Pinpoint the cell where the given text exists, returning its [X, Y] midpoint coordinate. 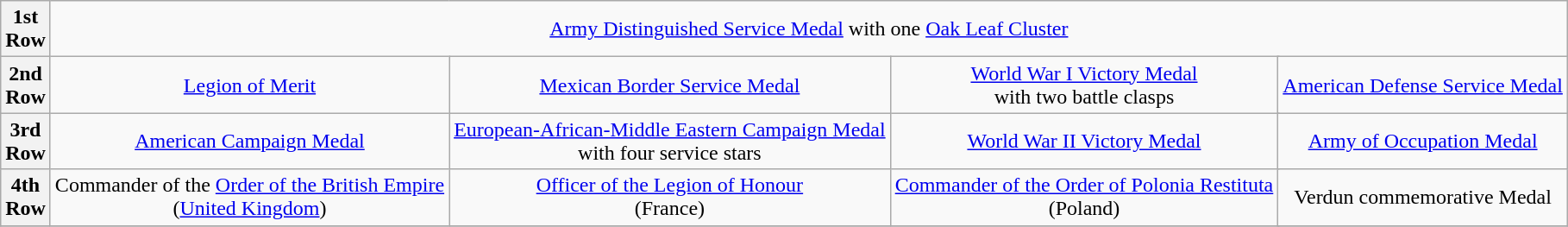
World War II Victory Medal [1084, 142]
3rdRow [26, 142]
World War I Victory Medal with two battle clasps [1084, 85]
Officer of the Legion of Honour (France) [670, 197]
4thRow [26, 197]
Verdun commemorative Medal [1423, 197]
American Campaign Medal [249, 142]
American Defense Service Medal [1423, 85]
1stRow [26, 29]
2ndRow [26, 85]
Commander of the Order of Polonia Restituta (Poland) [1084, 197]
Commander of the Order of the British Empire (United Kingdom) [249, 197]
Legion of Merit [249, 85]
Mexican Border Service Medal [670, 85]
Army of Occupation Medal [1423, 142]
Army Distinguished Service Medal with one Oak Leaf Cluster [809, 29]
European-African-Middle Eastern Campaign Medal with four service stars [670, 142]
